Search for the cell housing the specified text and yield its (X, Y) center coordinate. 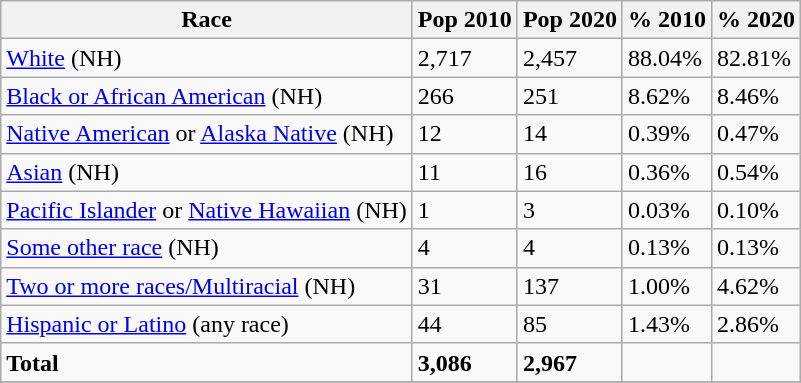
0.47% (756, 134)
Native American or Alaska Native (NH) (207, 134)
3 (570, 210)
0.39% (666, 134)
11 (464, 172)
0.54% (756, 172)
Asian (NH) (207, 172)
16 (570, 172)
Some other race (NH) (207, 248)
2,967 (570, 362)
12 (464, 134)
Total (207, 362)
2,457 (570, 58)
3,086 (464, 362)
8.62% (666, 96)
0.10% (756, 210)
2,717 (464, 58)
White (NH) (207, 58)
4.62% (756, 286)
% 2010 (666, 20)
88.04% (666, 58)
% 2020 (756, 20)
8.46% (756, 96)
Pop 2010 (464, 20)
Race (207, 20)
14 (570, 134)
Black or African American (NH) (207, 96)
Two or more races/Multiracial (NH) (207, 286)
82.81% (756, 58)
1 (464, 210)
0.03% (666, 210)
1.00% (666, 286)
44 (464, 324)
Hispanic or Latino (any race) (207, 324)
137 (570, 286)
266 (464, 96)
0.36% (666, 172)
Pacific Islander or Native Hawaiian (NH) (207, 210)
85 (570, 324)
Pop 2020 (570, 20)
31 (464, 286)
2.86% (756, 324)
1.43% (666, 324)
251 (570, 96)
